Capture the cell that displays the provided text and extract its (X, Y) central coordinate. 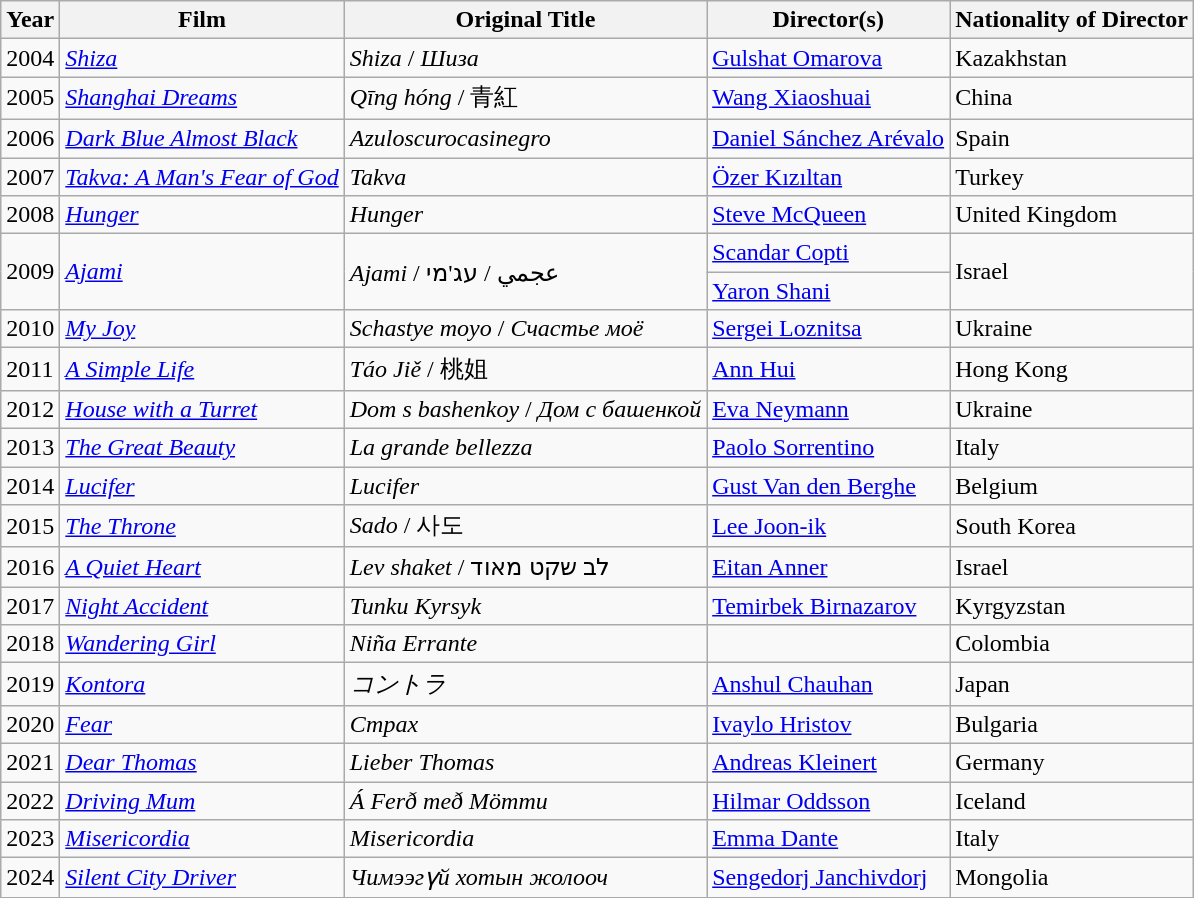
Belgium (1072, 485)
Gulshat Omarova (828, 58)
La grande bellezza (525, 447)
The Throne (202, 526)
Dark Blue Almost Black (202, 138)
Kazakhstan (1072, 58)
Wandering Girl (202, 644)
Gust Van den Berghe (828, 485)
Nationality of Director (1072, 20)
2005 (30, 98)
コントラ (525, 684)
Steve McQueen (828, 215)
2022 (30, 801)
2009 (30, 272)
2016 (30, 567)
Á Ferð með Mömmu (525, 801)
Tunku Kyrsyk (525, 606)
Niña Errante (525, 644)
Hong Kong (1072, 370)
Scandar Copti (828, 253)
2019 (30, 684)
Ajami / عجمي / עג'מי (525, 272)
2013 (30, 447)
Shiza (202, 58)
2007 (30, 177)
2017 (30, 606)
Eitan Anner (828, 567)
Night Accident (202, 606)
Schastye moyo / Счастье моё (525, 329)
Spain (1072, 138)
China (1072, 98)
South Korea (1072, 526)
Film (202, 20)
Shanghai Dreams (202, 98)
House with a Turret (202, 409)
Mongolia (1072, 878)
Emma Dante (828, 839)
Bulgaria (1072, 724)
Dom s bashenkoy / Дом с башенкой (525, 409)
Sergei Loznitsa (828, 329)
Shiza / Шиза (525, 58)
2008 (30, 215)
Japan (1072, 684)
2020 (30, 724)
Lee Joon-ik (828, 526)
Azuloscurocasinegro (525, 138)
United Kingdom (1072, 215)
Anshul Chauhan (828, 684)
2006 (30, 138)
Dear Thomas (202, 762)
Takva (525, 177)
2018 (30, 644)
Kyrgyzstan (1072, 606)
Sengedorj Janchivdorj (828, 878)
Fear (202, 724)
Ivaylo Hristov (828, 724)
Eva Neymann (828, 409)
2023 (30, 839)
2021 (30, 762)
Страх (525, 724)
Turkey (1072, 177)
A Quiet Heart (202, 567)
Takva: A Man's Fear of God (202, 177)
Director(s) (828, 20)
Sado / 사도 (525, 526)
Hilmar Oddsson (828, 801)
Paolo Sorrentino (828, 447)
Özer Kızıltan (828, 177)
2004 (30, 58)
Wang Xiaoshuai (828, 98)
Andreas Kleinert (828, 762)
Ajami (202, 272)
2024 (30, 878)
Lev shaket / לב שקט מאוד (525, 567)
2010 (30, 329)
Original Title (525, 20)
Driving Mum (202, 801)
2012 (30, 409)
Silent City Driver (202, 878)
Temirbek Birnazarov (828, 606)
Ann Hui (828, 370)
Daniel Sánchez Arévalo (828, 138)
Year (30, 20)
Germany (1072, 762)
Qīng hóng / 青紅 (525, 98)
Iceland (1072, 801)
Kontora (202, 684)
Чимээгүй хотын жолооч (525, 878)
2011 (30, 370)
A Simple Life (202, 370)
2014 (30, 485)
My Joy (202, 329)
Colombia (1072, 644)
Yaron Shani (828, 291)
2015 (30, 526)
The Great Beauty (202, 447)
Lieber Thomas (525, 762)
Táo Jiě / 桃姐 (525, 370)
